Search for the cell housing the specified text and yield its [X, Y] center coordinate. 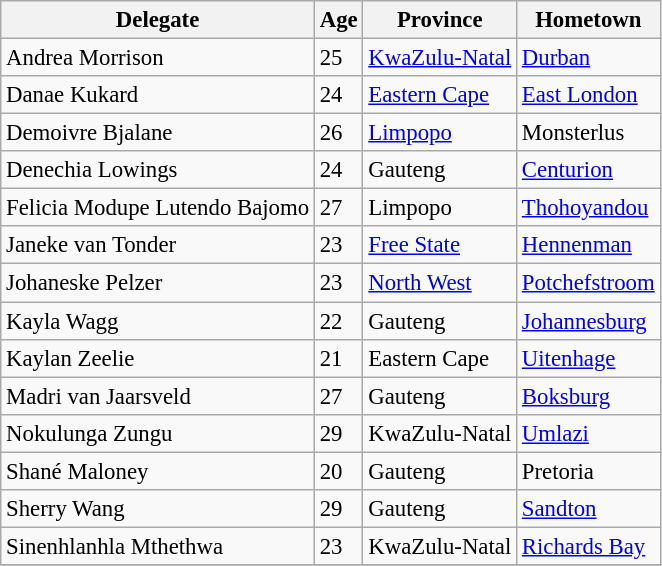
Delegate [158, 20]
Pretoria [588, 471]
Richards Bay [588, 546]
Johaneske Pelzer [158, 283]
Uitenhage [588, 358]
Felicia Modupe Lutendo Bajomo [158, 208]
Janeke van Tonder [158, 245]
22 [338, 321]
Madri van Jaarsveld [158, 396]
Sherry Wang [158, 509]
Hennenman [588, 245]
Kayla Wagg [158, 321]
North West [440, 283]
Durban [588, 58]
Demoivre Bjalane [158, 133]
Free State [440, 245]
Nokulunga Zungu [158, 433]
Boksburg [588, 396]
Province [440, 20]
Andrea Morrison [158, 58]
Umlazi [588, 433]
21 [338, 358]
Danae Kukard [158, 95]
Thohoyandou [588, 208]
Monsterlus [588, 133]
East London [588, 95]
Johannesburg [588, 321]
Denechia Lowings [158, 170]
Centurion [588, 170]
Potchefstroom [588, 283]
Kaylan Zeelie [158, 358]
Sinenhlanhla Mthethwa [158, 546]
Hometown [588, 20]
25 [338, 58]
Sandton [588, 509]
Shané Maloney [158, 471]
Age [338, 20]
20 [338, 471]
26 [338, 133]
